Return (X, Y) of the center of cell containing provided text 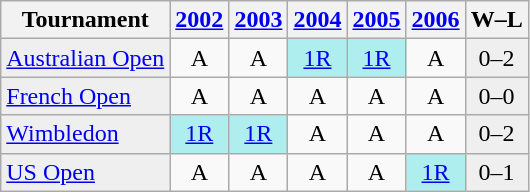
Tournament (86, 20)
2003 (258, 20)
Australian Open (86, 58)
0–1 (496, 172)
2006 (436, 20)
US Open (86, 172)
Wimbledon (86, 134)
W–L (496, 20)
French Open (86, 96)
2004 (318, 20)
0–0 (496, 96)
2002 (200, 20)
2005 (376, 20)
